Output the (X, Y) coordinate of the center of the cell containing the given text.  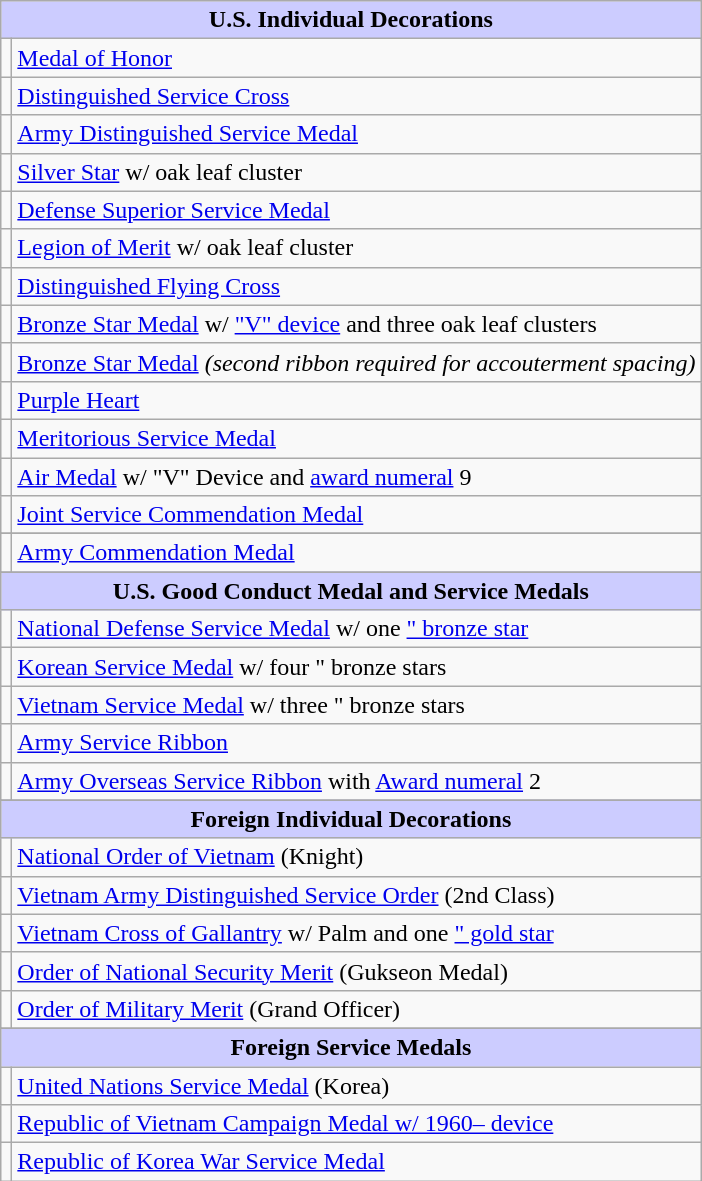
Purple Heart (356, 400)
Korean Service Medal w/ four " bronze stars (356, 667)
Joint Service Commendation Medal (356, 515)
Bronze Star Medal (second ribbon required for accouterment spacing) (356, 362)
Vietnam Army Distinguished Service Order (2nd Class) (356, 895)
Air Medal w/ "V" Device and award numeral 9 (356, 477)
Defense Superior Service Medal (356, 210)
Order of National Security Merit (Gukseon Medal) (356, 971)
Legion of Merit w/ oak leaf cluster (356, 248)
National Defense Service Medal w/ one " bronze star (356, 629)
Army Commendation Medal (356, 553)
Meritorious Service Medal (356, 438)
Army Service Ribbon (356, 743)
U.S. Individual Decorations (351, 20)
Order of Military Merit (Grand Officer) (356, 1009)
Bronze Star Medal w/ "V" device and three oak leaf clusters (356, 324)
Foreign Service Medals (351, 1047)
Silver Star w/ oak leaf cluster (356, 172)
National Order of Vietnam (Knight) (356, 857)
United Nations Service Medal (Korea) (356, 1085)
Distinguished Flying Cross (356, 286)
Army Overseas Service Ribbon with Award numeral 2 (356, 781)
Distinguished Service Cross (356, 96)
Republic of Korea War Service Medal (356, 1162)
Medal of Honor (356, 58)
Vietnam Cross of Gallantry w/ Palm and one " gold star (356, 933)
U.S. Good Conduct Medal and Service Medals (351, 591)
Vietnam Service Medal w/ three " bronze stars (356, 705)
Foreign Individual Decorations (351, 819)
Army Distinguished Service Medal (356, 134)
Republic of Vietnam Campaign Medal w/ 1960– device (356, 1124)
